Pinpoint the cell where the given text exists, returning its (X, Y) midpoint coordinate. 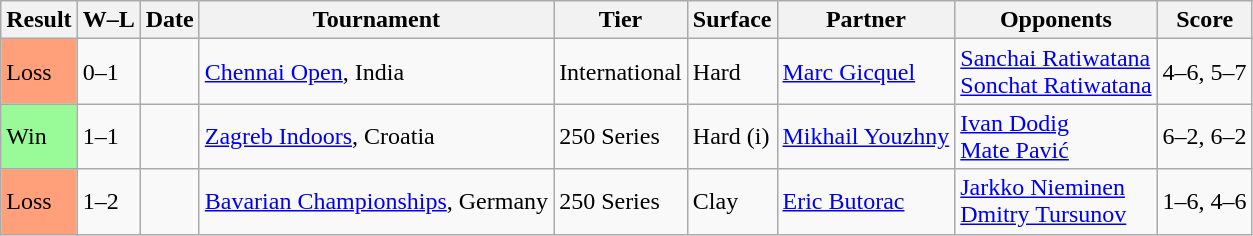
Score (1204, 20)
Win (39, 136)
6–2, 6–2 (1204, 136)
0–1 (108, 72)
Surface (732, 20)
W–L (108, 20)
Eric Butorac (866, 202)
Clay (732, 202)
4–6, 5–7 (1204, 72)
Chennai Open, India (376, 72)
Ivan Dodig Mate Pavić (1056, 136)
Tournament (376, 20)
Result (39, 20)
Partner (866, 20)
Opponents (1056, 20)
Hard (732, 72)
Sanchai Ratiwatana Sonchat Ratiwatana (1056, 72)
Zagreb Indoors, Croatia (376, 136)
1–1 (108, 136)
Mikhail Youzhny (866, 136)
1–2 (108, 202)
Hard (i) (732, 136)
Jarkko Nieminen Dmitry Tursunov (1056, 202)
Date (170, 20)
International (621, 72)
Marc Gicquel (866, 72)
1–6, 4–6 (1204, 202)
Bavarian Championships, Germany (376, 202)
Tier (621, 20)
